Locate the cell with the specified text and output its [x, y] center coordinate. 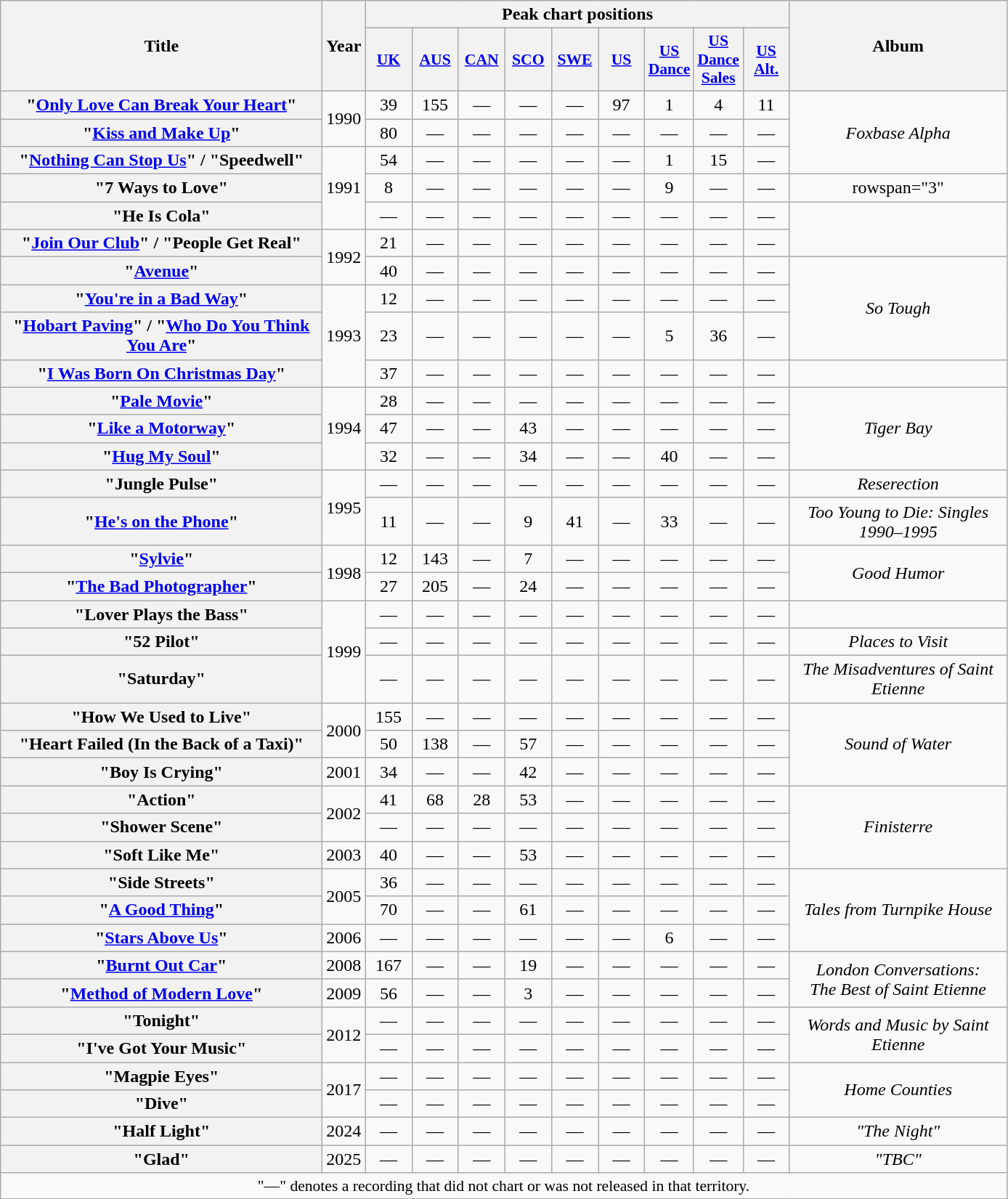
"7 Ways to Love" [161, 188]
1993 [344, 336]
2001 [344, 772]
54 [389, 160]
"The Bad Photographer" [161, 586]
80 [389, 133]
"Kiss and Make Up" [161, 133]
"I Was Born On Christmas Day" [161, 373]
15 [718, 160]
"A Good Thing" [161, 910]
"Avenue" [161, 271]
Good Humor [898, 572]
Album [898, 46]
Places to Visit [898, 642]
"Burnt Out Car" [161, 965]
"Heart Failed (In the Back of a Taxi)" [161, 744]
"Jungle Pulse" [161, 484]
"How We Used to Live" [161, 717]
8 [389, 188]
2024 [344, 1131]
"Saturday" [161, 680]
5 [670, 336]
2017 [344, 1089]
56 [389, 993]
1999 [344, 651]
6 [670, 938]
"You're in a Bad Way" [161, 298]
Title [161, 46]
"—" denotes a recording that did not chart or was not released in that territory. [504, 1186]
"Join Our Club" / "People Get Real" [161, 243]
167 [389, 965]
2005 [344, 896]
The Misadventures of Saint Etienne [898, 680]
97 [622, 105]
1994 [344, 428]
So Tough [898, 308]
UK [389, 60]
"Magpie Eyes" [161, 1076]
2006 [344, 938]
2000 [344, 731]
2008 [344, 965]
39 [389, 105]
"The Night" [898, 1131]
2009 [344, 993]
"Soft Like Me" [161, 855]
"Side Streets" [161, 882]
"Action" [161, 800]
"Pale Movie" [161, 401]
1998 [344, 572]
Peak chart positions [577, 15]
"TBC" [898, 1159]
"Tonight" [161, 1020]
Too Young to Die: Singles 1990–1995 [898, 521]
61 [528, 910]
7 [528, 558]
1991 [344, 188]
2025 [344, 1159]
2002 [344, 813]
"I've Got Your Music" [161, 1048]
21 [389, 243]
37 [389, 373]
"He's on the Phone" [161, 521]
US [622, 60]
Tiger Bay [898, 428]
"Only Love Can Break Your Heart" [161, 105]
"Hobart Paving" / "Who Do You Think You Are" [161, 336]
"Half Light" [161, 1131]
3 [528, 993]
Tales from Turnpike House [898, 910]
USAlt. [766, 60]
Year [344, 46]
rowspan="3" [898, 188]
"Like a Motorway" [161, 428]
47 [389, 428]
"Dive" [161, 1104]
"He Is Cola" [161, 216]
68 [435, 800]
57 [528, 744]
43 [528, 428]
23 [389, 336]
"Nothing Can Stop Us" / "Speedwell" [161, 160]
SWE [574, 60]
4 [718, 105]
1995 [344, 507]
33 [670, 521]
USDance [670, 60]
"Lover Plays the Bass" [161, 614]
138 [435, 744]
143 [435, 558]
32 [389, 456]
205 [435, 586]
Home Counties [898, 1089]
50 [389, 744]
"Method of Modern Love" [161, 993]
24 [528, 586]
"Glad" [161, 1159]
"Hug My Soul" [161, 456]
CAN [481, 60]
42 [528, 772]
27 [389, 586]
London Conversations:The Best of Saint Etienne [898, 979]
2012 [344, 1034]
"52 Pilot" [161, 642]
SCO [528, 60]
1990 [344, 118]
70 [389, 910]
Finisterre [898, 827]
1992 [344, 257]
2003 [344, 855]
Sound of Water [898, 744]
USDanceSales [718, 60]
"Stars Above Us" [161, 938]
Words and Music by Saint Etienne [898, 1034]
19 [528, 965]
AUS [435, 60]
Foxbase Alpha [898, 132]
"Shower Scene" [161, 827]
"Sylvie" [161, 558]
Reserection [898, 484]
"Boy Is Crying" [161, 772]
